From the cell containing the given text, extract its center point as (X, Y) coordinate. 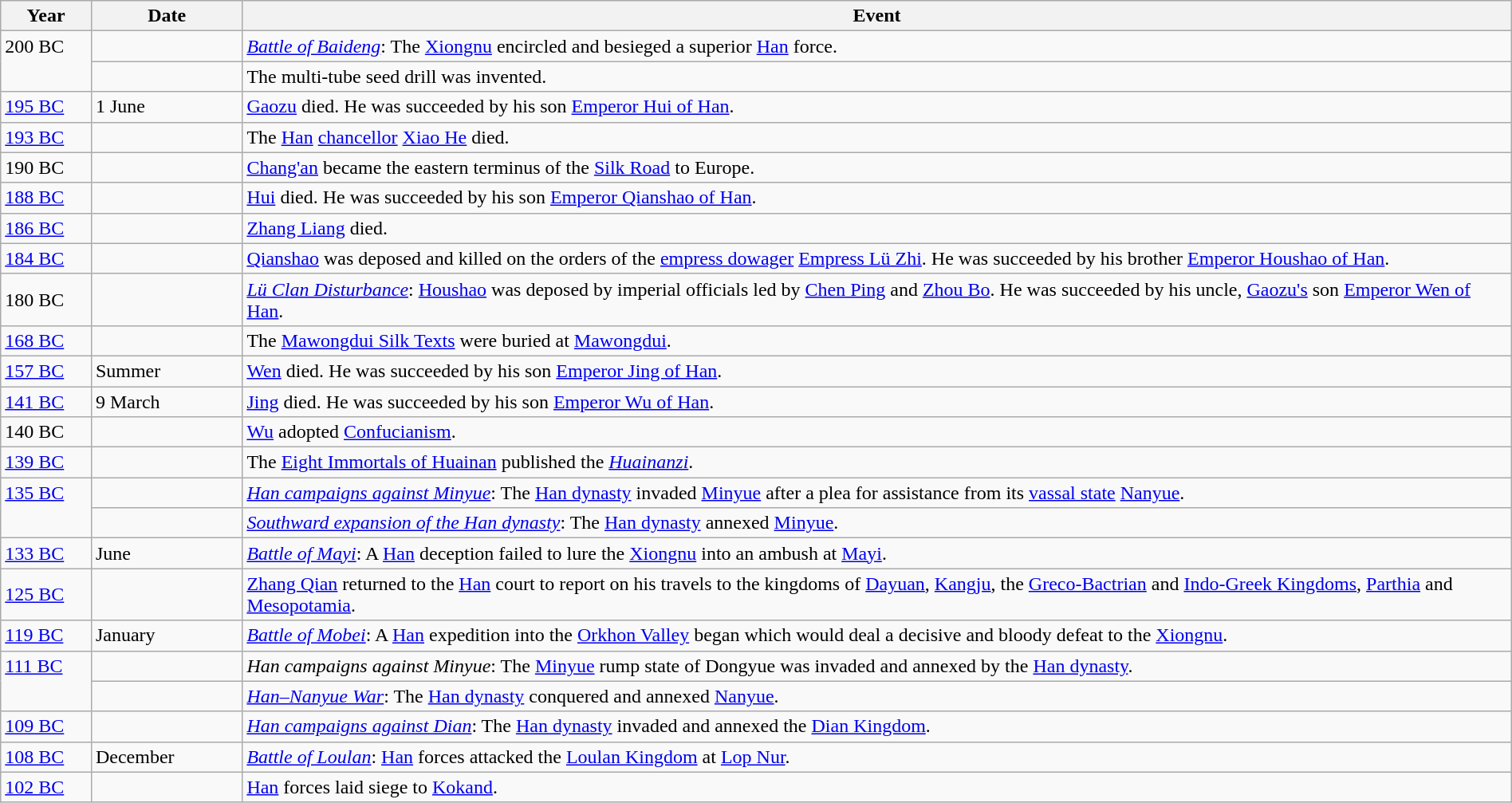
188 BC (46, 198)
Gaozu died. He was succeeded by his son Emperor Hui of Han. (877, 107)
Battle of Mayi: A Han deception failed to lure the Xiongnu into an ambush at Mayi. (877, 553)
200 BC (46, 61)
Wen died. He was succeeded by his son Emperor Jing of Han. (877, 371)
The multi-tube seed drill was invented. (877, 77)
June (166, 553)
140 BC (46, 432)
111 BC (46, 681)
Qianshao was deposed and killed on the orders of the empress dowager Empress Lü Zhi. He was succeeded by his brother Emperor Houshao of Han. (877, 258)
The Han chancellor Xiao He died. (877, 137)
9 March (166, 401)
Han campaigns against Dian: The Han dynasty invaded and annexed the Dian Kingdom. (877, 726)
Battle of Baideng: The Xiongnu encircled and besieged a superior Han force. (877, 46)
Zhang Liang died. (877, 228)
Battle of Loulan: Han forces attacked the Loulan Kingdom at Lop Nur. (877, 757)
The Eight Immortals of Huainan published the Huainanzi. (877, 463)
Han forces laid siege to Kokand. (877, 787)
139 BC (46, 463)
Chang'an became the eastern terminus of the Silk Road to Europe. (877, 167)
1 June (166, 107)
186 BC (46, 228)
Hui died. He was succeeded by his son Emperor Qianshao of Han. (877, 198)
108 BC (46, 757)
135 BC (46, 508)
Southward expansion of the Han dynasty: The Han dynasty annexed Minyue. (877, 523)
133 BC (46, 553)
January (166, 636)
Summer (166, 371)
125 BC (46, 595)
Battle of Mobei: A Han expedition into the Orkhon Valley began which would deal a decisive and bloody defeat to the Xiongnu. (877, 636)
102 BC (46, 787)
157 BC (46, 371)
180 BC (46, 300)
195 BC (46, 107)
193 BC (46, 137)
Han–Nanyue War: The Han dynasty conquered and annexed Nanyue. (877, 696)
Event (877, 16)
The Mawongdui Silk Texts were buried at Mawongdui. (877, 340)
184 BC (46, 258)
Wu adopted Confucianism. (877, 432)
Year (46, 16)
119 BC (46, 636)
December (166, 757)
141 BC (46, 401)
Jing died. He was succeeded by his son Emperor Wu of Han. (877, 401)
168 BC (46, 340)
109 BC (46, 726)
Date (166, 16)
190 BC (46, 167)
Han campaigns against Minyue: The Han dynasty invaded Minyue after a plea for assistance from its vassal state Nanyue. (877, 493)
Han campaigns against Minyue: The Minyue rump state of Dongyue was invaded and annexed by the Han dynasty. (877, 666)
